Find where the given text appears and provide that cell's center as [x, y] coordinate. 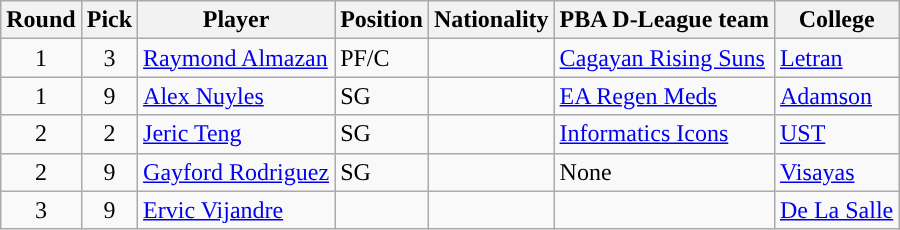
Gayford Rodriguez [236, 172]
College [836, 20]
Informatics Icons [664, 134]
Alex Nuyles [236, 96]
Nationality [491, 20]
Adamson [836, 96]
Pick [109, 20]
Cagayan Rising Suns [664, 58]
Player [236, 20]
PBA D-League team [664, 20]
De La Salle [836, 210]
PF/C [382, 58]
Raymond Almazan [236, 58]
None [664, 172]
Letran [836, 58]
EA Regen Meds [664, 96]
Jeric Teng [236, 134]
Visayas [836, 172]
Round [41, 20]
UST [836, 134]
Ervic Vijandre [236, 210]
Position [382, 20]
